For the text-containing cell, return its midpoint in [X, Y] coordinate format. 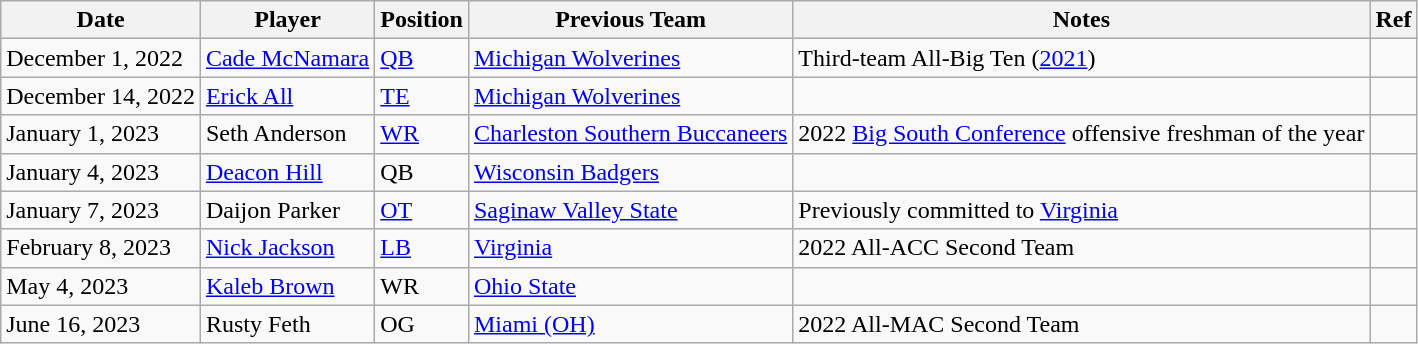
December 1, 2022 [101, 58]
January 4, 2023 [101, 172]
Wisconsin Badgers [630, 172]
OG [422, 324]
Ohio State [630, 286]
Erick All [287, 96]
Saginaw Valley State [630, 210]
Rusty Feth [287, 324]
Kaleb Brown [287, 286]
Virginia [630, 248]
Cade McNamara [287, 58]
December 14, 2022 [101, 96]
Player [287, 20]
2022 All-MAC Second Team [1082, 324]
Notes [1082, 20]
June 16, 2023 [101, 324]
February 8, 2023 [101, 248]
Daijon Parker [287, 210]
Nick Jackson [287, 248]
Third-team All-Big Ten (2021) [1082, 58]
Seth Anderson [287, 134]
Ref [1394, 20]
2022 All-ACC Second Team [1082, 248]
2022 Big South Conference offensive freshman of the year [1082, 134]
Previously committed to Virginia [1082, 210]
Date [101, 20]
TE [422, 96]
Previous Team [630, 20]
Charleston Southern Buccaneers [630, 134]
January 7, 2023 [101, 210]
Miami (OH) [630, 324]
May 4, 2023 [101, 286]
Deacon Hill [287, 172]
January 1, 2023 [101, 134]
LB [422, 248]
Position [422, 20]
OT [422, 210]
